Return (X, Y) of the center of cell containing provided text 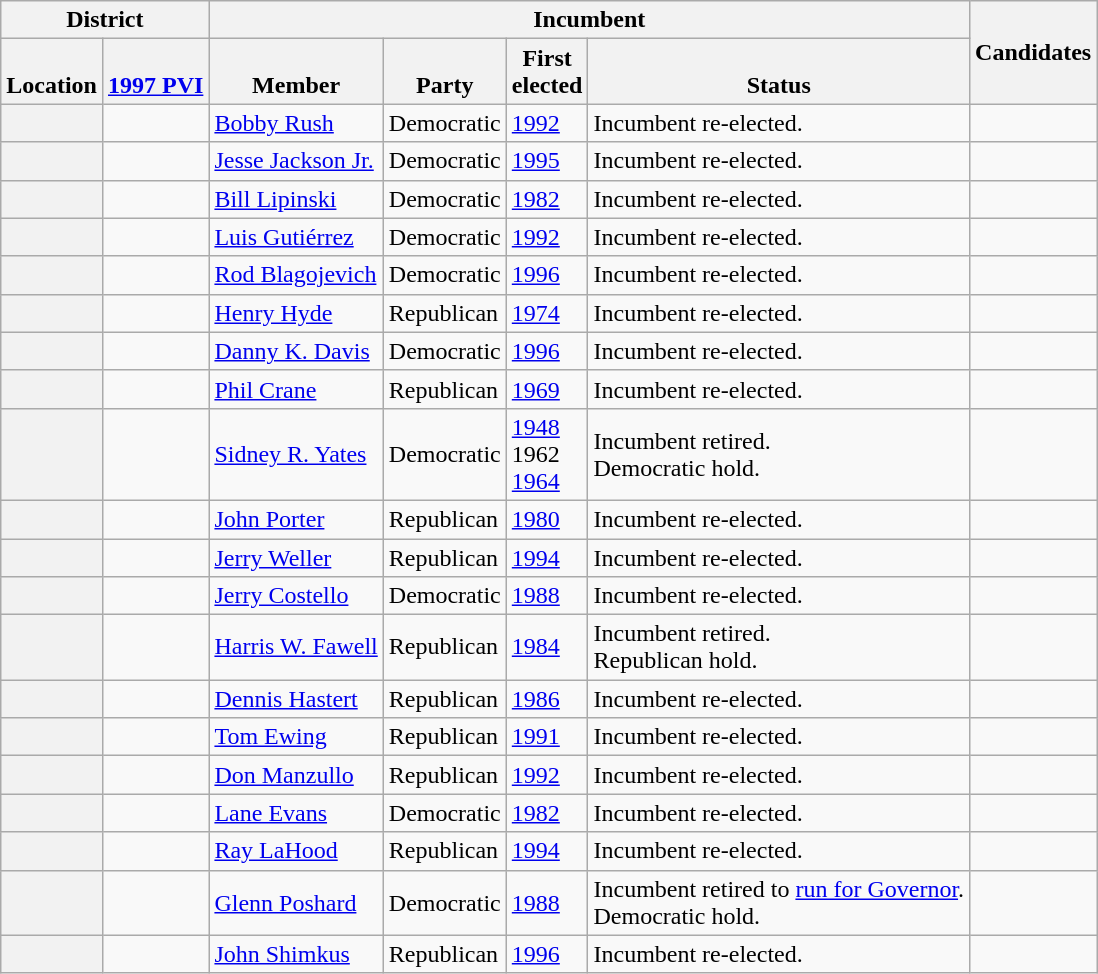
1980 (547, 519)
Jerry Weller (296, 557)
Don Manzullo (296, 775)
Danny K. Davis (296, 351)
Incumbent (590, 20)
Dennis Hastert (296, 699)
Jerry Costello (296, 596)
Party (444, 72)
Glenn Poshard (296, 902)
Member (296, 72)
John Shimkus (296, 954)
Candidates (1034, 52)
1974 (547, 313)
Harris W. Fawell (296, 648)
Lane Evans (296, 813)
Incumbent retired.Democratic hold. (779, 454)
John Porter (296, 519)
1984 (547, 648)
Firstelected (547, 72)
19481962 1964 (547, 454)
Bill Lipinski (296, 199)
1991 (547, 737)
Ray LaHood (296, 851)
Jesse Jackson Jr. (296, 161)
1997 PVI (155, 72)
1969 (547, 389)
Incumbent retired.Republican hold. (779, 648)
Luis Gutiérrez (296, 237)
Phil Crane (296, 389)
Status (779, 72)
Rod Blagojevich (296, 275)
Location (52, 72)
Tom Ewing (296, 737)
1986 (547, 699)
Sidney R. Yates (296, 454)
Bobby Rush (296, 123)
District (105, 20)
Incumbent retired to run for Governor.Democratic hold. (779, 902)
Henry Hyde (296, 313)
1995 (547, 161)
